Extract the [x, y] coordinate from the center of the cell holding the provided text.  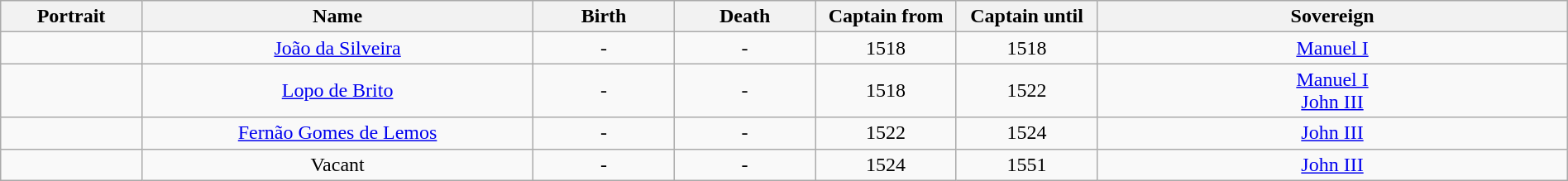
Birth [604, 17]
Captain until [1026, 17]
Lopo de Brito [337, 91]
Manuel I [1332, 48]
Name [337, 17]
Death [744, 17]
Fernão Gomes de Lemos [337, 133]
Captain from [886, 17]
1551 [1026, 164]
Manuel IJohn III [1332, 91]
Portrait [71, 17]
Vacant [337, 164]
Sovereign [1332, 17]
João da Silveira [337, 48]
